Pinpoint the cell where the given text exists, returning its (X, Y) midpoint coordinate. 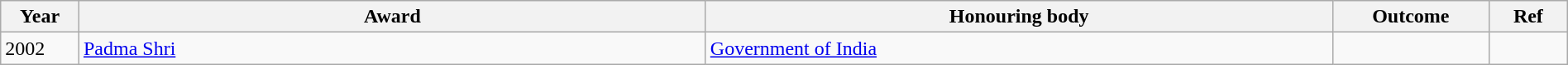
Outcome (1411, 17)
Government of India (1019, 48)
2002 (40, 48)
Honouring body (1019, 17)
Ref (1528, 17)
Year (40, 17)
Padma Shri (392, 48)
Award (392, 17)
